Capture the cell that displays the provided text and extract its (X, Y) central coordinate. 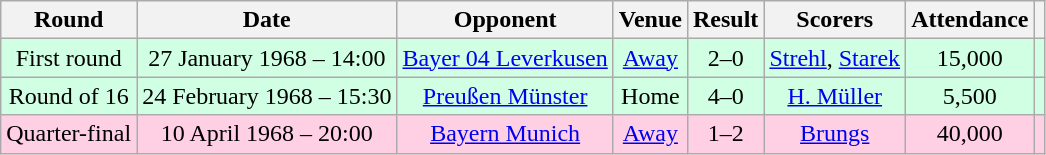
H. Müller (835, 96)
Attendance (970, 20)
15,000 (970, 58)
Opponent (505, 20)
10 April 1968 – 20:00 (267, 134)
27 January 1968 – 14:00 (267, 58)
4–0 (725, 96)
Preußen Münster (505, 96)
Strehl, Starek (835, 58)
40,000 (970, 134)
Bayern Munich (505, 134)
Quarter-final (69, 134)
Round (69, 20)
Result (725, 20)
Bayer 04 Leverkusen (505, 58)
5,500 (970, 96)
Home (650, 96)
Brungs (835, 134)
24 February 1968 – 15:30 (267, 96)
1–2 (725, 134)
Date (267, 20)
First round (69, 58)
Round of 16 (69, 96)
Scorers (835, 20)
2–0 (725, 58)
Venue (650, 20)
